Search for the cell housing the specified text and yield its [x, y] center coordinate. 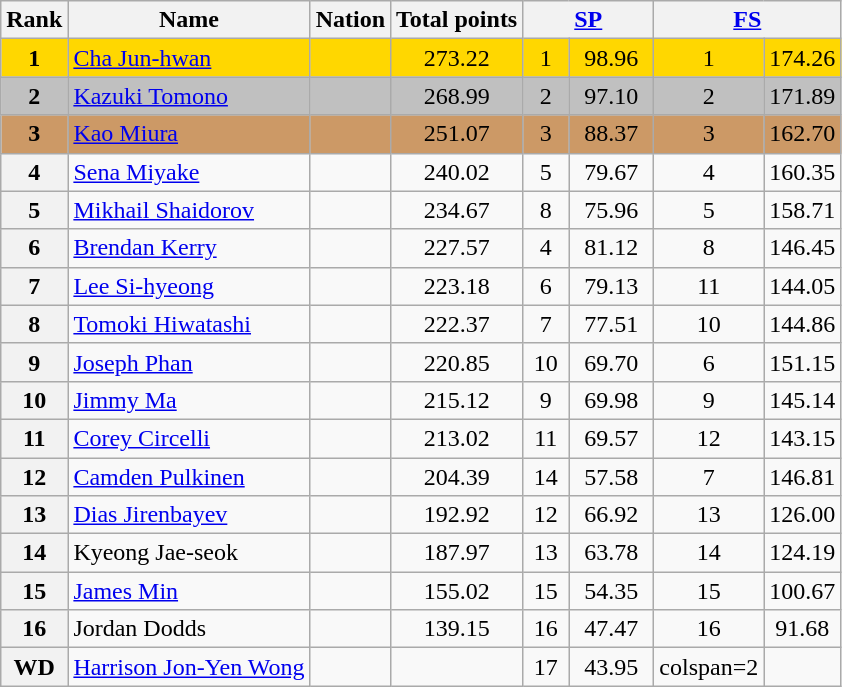
227.57 [457, 248]
Harrison Jon-Yen Wong [189, 667]
Brendan Kerry [189, 248]
215.12 [457, 400]
75.96 [612, 210]
Jordan Dodds [189, 629]
204.39 [457, 477]
69.57 [612, 438]
43.95 [612, 667]
220.85 [457, 362]
268.99 [457, 96]
240.02 [457, 172]
Name [189, 20]
171.89 [802, 96]
FS [748, 20]
139.15 [457, 629]
Rank [34, 20]
66.92 [612, 515]
124.19 [802, 553]
colspan=2 [709, 667]
91.68 [802, 629]
126.00 [802, 515]
222.37 [457, 324]
Camden Pulkinen [189, 477]
144.86 [802, 324]
234.67 [457, 210]
SP [588, 20]
143.15 [802, 438]
155.02 [457, 591]
144.05 [802, 286]
WD [34, 667]
213.02 [457, 438]
251.07 [457, 134]
Dias Jirenbayev [189, 515]
Kao Miura [189, 134]
Lee Si-hyeong [189, 286]
47.47 [612, 629]
57.58 [612, 477]
17 [546, 667]
98.96 [612, 58]
Jimmy Ma [189, 400]
Kyeong Jae-seok [189, 553]
Nation [350, 20]
223.18 [457, 286]
Corey Circelli [189, 438]
Sena Miyake [189, 172]
79.67 [612, 172]
88.37 [612, 134]
63.78 [612, 553]
151.15 [802, 362]
Kazuki Tomono [189, 96]
273.22 [457, 58]
100.67 [802, 591]
192.92 [457, 515]
Joseph Phan [189, 362]
69.98 [612, 400]
54.35 [612, 591]
Cha Jun-hwan [189, 58]
174.26 [802, 58]
Tomoki Hiwatashi [189, 324]
146.81 [802, 477]
Total points [457, 20]
79.13 [612, 286]
97.10 [612, 96]
Mikhail Shaidorov [189, 210]
145.14 [802, 400]
69.70 [612, 362]
81.12 [612, 248]
160.35 [802, 172]
158.71 [802, 210]
187.97 [457, 553]
77.51 [612, 324]
James Min [189, 591]
162.70 [802, 134]
146.45 [802, 248]
